Scan for the cell matching the given text and deliver its (x, y) coordinate at center. 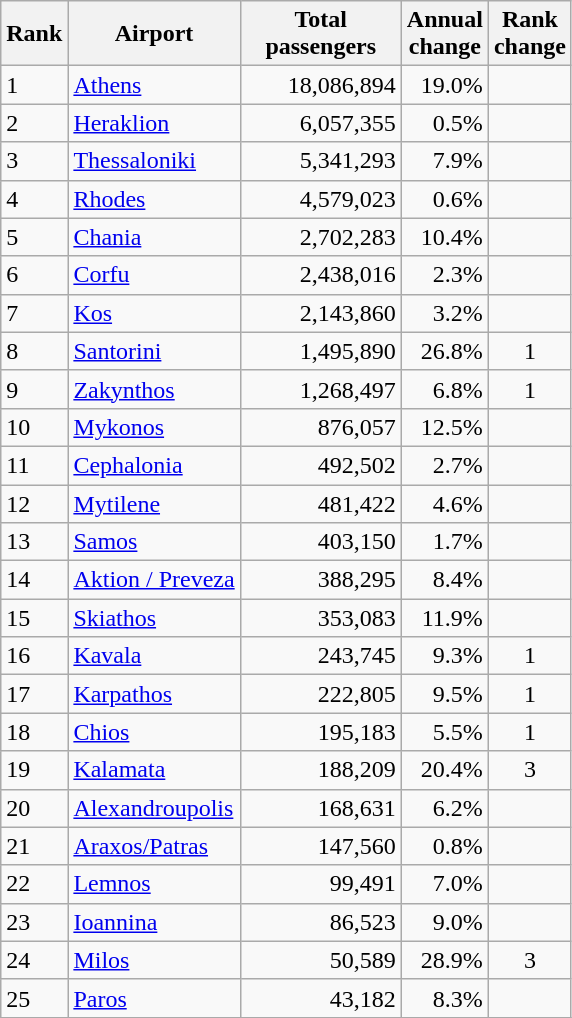
Ioannina (154, 922)
4 (34, 199)
Kalamata (154, 770)
Karpathos (154, 694)
14 (34, 580)
19 (34, 770)
15 (34, 618)
2,143,860 (320, 313)
2,702,283 (320, 237)
10.4% (444, 237)
Rankchange (530, 34)
353,083 (320, 618)
Rank (34, 34)
Thessaloniki (154, 161)
11.9% (444, 618)
50,589 (320, 960)
Kos (154, 313)
4,579,023 (320, 199)
Samos (154, 542)
28.9% (444, 960)
5.5% (444, 732)
18 (34, 732)
Aktion / Preveza (154, 580)
Airport (154, 34)
Heraklion (154, 123)
2 (34, 123)
147,560 (320, 846)
7.0% (444, 884)
388,295 (320, 580)
2.3% (444, 275)
Annualchange (444, 34)
9.0% (444, 922)
Araxos/Patras (154, 846)
7 (34, 313)
25 (34, 998)
Athens (154, 85)
Chios (154, 732)
403,150 (320, 542)
Paros (154, 998)
99,491 (320, 884)
6,057,355 (320, 123)
168,631 (320, 808)
26.8% (444, 351)
20 (34, 808)
Rhodes (154, 199)
Skiathos (154, 618)
Cephalonia (154, 465)
Santorini (154, 351)
0.8% (444, 846)
10 (34, 427)
0.6% (444, 199)
12.5% (444, 427)
Mykonos (154, 427)
1.7% (444, 542)
Kavala (154, 656)
4.6% (444, 503)
19.0% (444, 85)
22 (34, 884)
188,209 (320, 770)
11 (34, 465)
17 (34, 694)
43,182 (320, 998)
481,422 (320, 503)
Totalpassengers (320, 34)
7.9% (444, 161)
12 (34, 503)
2,438,016 (320, 275)
6.2% (444, 808)
9.3% (444, 656)
876,057 (320, 427)
222,805 (320, 694)
23 (34, 922)
18,086,894 (320, 85)
21 (34, 846)
24 (34, 960)
Zakynthos (154, 389)
5,341,293 (320, 161)
9.5% (444, 694)
492,502 (320, 465)
Corfu (154, 275)
195,183 (320, 732)
16 (34, 656)
0.5% (444, 123)
6.8% (444, 389)
Alexandroupolis (154, 808)
243,745 (320, 656)
1,495,890 (320, 351)
8.3% (444, 998)
86,523 (320, 922)
6 (34, 275)
Chania (154, 237)
13 (34, 542)
20.4% (444, 770)
Milos (154, 960)
5 (34, 237)
Mytilene (154, 503)
9 (34, 389)
3.2% (444, 313)
8 (34, 351)
Lemnos (154, 884)
1,268,497 (320, 389)
8.4% (444, 580)
2.7% (444, 465)
